Provide the [X, Y] coordinate of the cell's center where the given text is located.  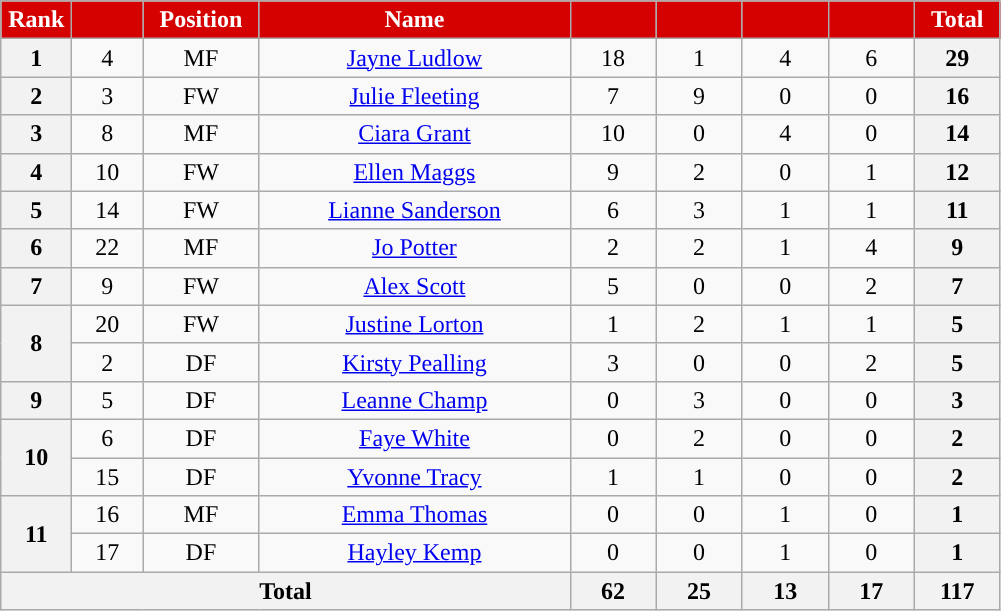
29 [957, 58]
Position [201, 20]
Kirsty Pealling [414, 362]
Faye White [414, 438]
15 [108, 477]
117 [957, 591]
20 [108, 324]
Jayne Ludlow [414, 58]
Rank [36, 20]
12 [957, 172]
Julie Fleeting [414, 96]
22 [108, 248]
Hayley Kemp [414, 553]
62 [613, 591]
Ciara Grant [414, 134]
Lianne Sanderson [414, 210]
Justine Lorton [414, 324]
Emma Thomas [414, 515]
25 [699, 591]
Yvonne Tracy [414, 477]
Name [414, 20]
Ellen Maggs [414, 172]
Leanne Champ [414, 400]
18 [613, 58]
13 [785, 591]
Jo Potter [414, 248]
Alex Scott [414, 286]
